Return the [X, Y] coordinate for the center point of the cell that contains the specified text.  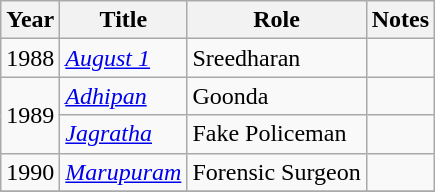
Forensic Surgeon [276, 172]
Goonda [276, 96]
Adhipan [124, 96]
Notes [400, 20]
Sreedharan [276, 58]
Year [30, 20]
Title [124, 20]
August 1 [124, 58]
Jagratha [124, 134]
Role [276, 20]
1989 [30, 115]
Marupuram [124, 172]
1988 [30, 58]
1990 [30, 172]
Fake Policeman [276, 134]
